Return the (x, y) coordinate for the center point of the cell that contains the specified text.  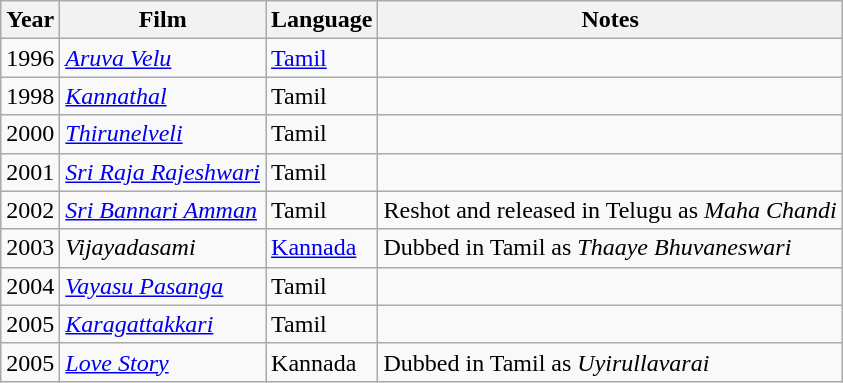
Language (322, 20)
Notes (610, 20)
Sri Bannari Amman (163, 210)
Year (30, 20)
Kannathal (163, 96)
2000 (30, 134)
Aruva Velu (163, 58)
Vayasu Pasanga (163, 286)
Dubbed in Tamil as Thaaye Bhuvaneswari (610, 248)
1996 (30, 58)
Thirunelveli (163, 134)
2002 (30, 210)
Reshot and released in Telugu as Maha Chandi (610, 210)
Film (163, 20)
1998 (30, 96)
Love Story (163, 362)
2001 (30, 172)
Sri Raja Rajeshwari (163, 172)
Karagattakkari (163, 324)
Dubbed in Tamil as Uyirullavarai (610, 362)
Vijayadasami (163, 248)
2004 (30, 286)
2003 (30, 248)
